Identify which cell holds the provided text, then report its (x, y) central coordinate. 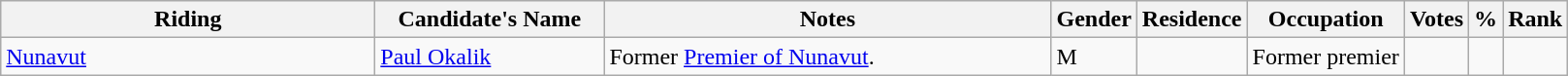
Rank (1536, 19)
Occupation (1326, 19)
% (1486, 19)
Nunavut (188, 57)
M (1094, 57)
Gender (1094, 19)
Paul Okalik (490, 57)
Candidate's Name (490, 19)
Votes (1436, 19)
Notes (828, 19)
Former Premier of Nunavut. (828, 57)
Former premier (1326, 57)
Riding (188, 19)
Residence (1192, 19)
